Find where the given text appears and provide that cell's center as [X, Y] coordinate. 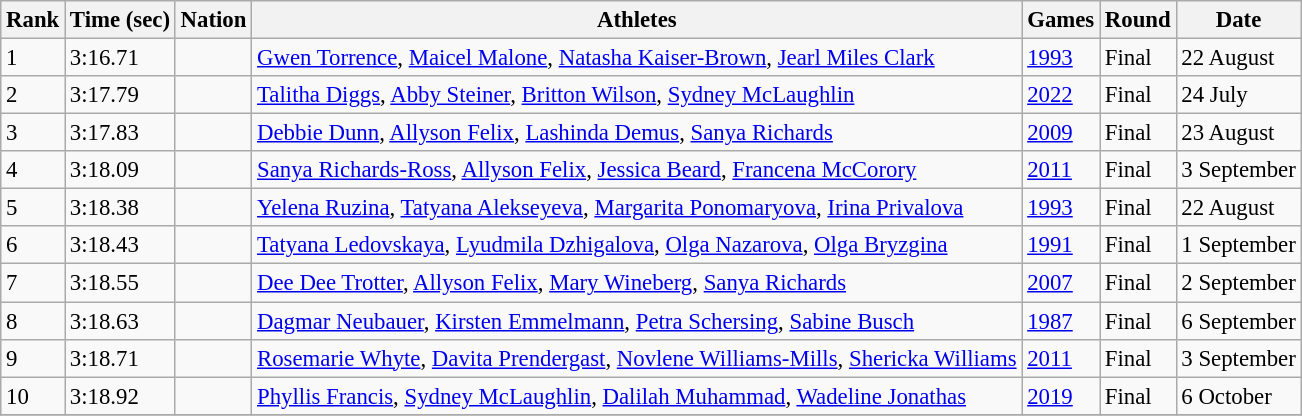
1 September [1238, 245]
2007 [1061, 283]
Athletes [637, 20]
Time (sec) [120, 20]
3:18.71 [120, 358]
3:17.83 [120, 133]
6 October [1238, 396]
3:18.43 [120, 245]
1991 [1061, 245]
3:18.38 [120, 208]
3:17.79 [120, 95]
Yelena Ruzina, Tatyana Alekseyeva, Margarita Ponomaryova, Irina Privalova [637, 208]
3:18.09 [120, 170]
9 [33, 358]
Dagmar Neubauer, Kirsten Emmelmann, Petra Schersing, Sabine Busch [637, 321]
3 [33, 133]
Gwen Torrence, Maicel Malone, Natasha Kaiser-Brown, Jearl Miles Clark [637, 58]
1987 [1061, 321]
6 [33, 245]
3:18.55 [120, 283]
3:18.63 [120, 321]
Tatyana Ledovskaya, Lyudmila Dzhigalova, Olga Nazarova, Olga Bryzgina [637, 245]
Phyllis Francis, Sydney McLaughlin, Dalilah Muhammad, Wadeline Jonathas [637, 396]
Date [1238, 20]
1 [33, 58]
Sanya Richards-Ross, Allyson Felix, Jessica Beard, Francena McCorory [637, 170]
4 [33, 170]
Round [1138, 20]
10 [33, 396]
Talitha Diggs, Abby Steiner, Britton Wilson, Sydney McLaughlin [637, 95]
Debbie Dunn, Allyson Felix, Lashinda Demus, Sanya Richards [637, 133]
2 [33, 95]
2022 [1061, 95]
2 September [1238, 283]
5 [33, 208]
24 July [1238, 95]
6 September [1238, 321]
3:16.71 [120, 58]
8 [33, 321]
23 August [1238, 133]
Dee Dee Trotter, Allyson Felix, Mary Wineberg, Sanya Richards [637, 283]
Rank [33, 20]
Nation [213, 20]
Games [1061, 20]
3:18.92 [120, 396]
2009 [1061, 133]
Rosemarie Whyte, Davita Prendergast, Novlene Williams-Mills, Shericka Williams [637, 358]
7 [33, 283]
2019 [1061, 396]
